Pinpoint the cell where the given text exists, returning its (X, Y) midpoint coordinate. 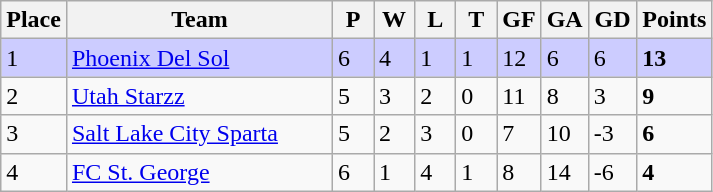
FC St. George (199, 172)
GF (519, 20)
P (354, 20)
-3 (612, 134)
GA (564, 20)
Points (674, 20)
Utah Starzz (199, 96)
11 (519, 96)
Phoenix Del Sol (199, 58)
14 (564, 172)
13 (674, 58)
T (476, 20)
10 (564, 134)
Team (199, 20)
W (394, 20)
L (436, 20)
GD (612, 20)
9 (674, 96)
-6 (612, 172)
Salt Lake City Sparta (199, 134)
Place (34, 20)
12 (519, 58)
7 (519, 134)
